Return the [x, y] coordinate for the center point of the cell that contains the specified text.  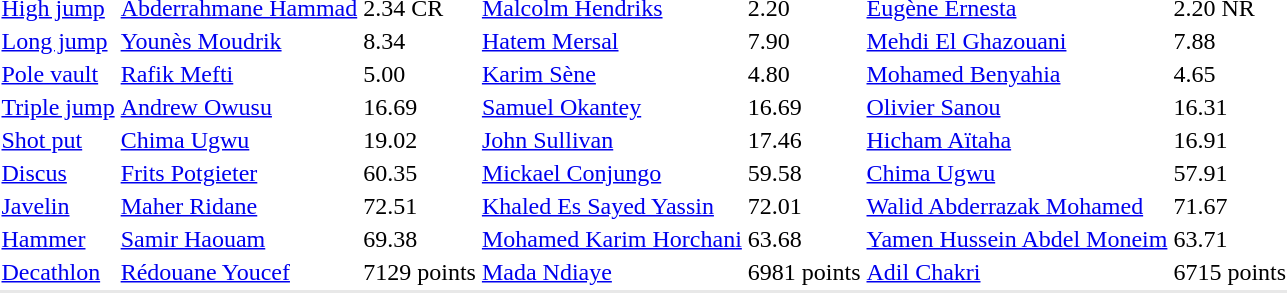
Younès Moudrik [239, 41]
Mickael Conjungo [612, 173]
Pole vault [58, 74]
72.01 [804, 206]
17.46 [804, 140]
63.68 [804, 239]
Mohamed Karim Horchani [612, 239]
8.34 [420, 41]
Long jump [58, 41]
Decathlon [58, 272]
6981 points [804, 272]
Mehdi El Ghazouani [1017, 41]
Mohamed Benyahia [1017, 74]
Adil Chakri [1017, 272]
Discus [58, 173]
Triple jump [58, 107]
Shot put [58, 140]
Rédouane Youcef [239, 272]
Samuel Okantey [612, 107]
Yamen Hussein Abdel Moneim [1017, 239]
5.00 [420, 74]
Hatem Mersal [612, 41]
Maher Ridane [239, 206]
4.80 [804, 74]
Mada Ndiaye [612, 272]
Khaled Es Sayed Yassin [612, 206]
Andrew Owusu [239, 107]
7.90 [804, 41]
72.51 [420, 206]
John Sullivan [612, 140]
Samir Haouam [239, 239]
Karim Sène [612, 74]
Frits Potgieter [239, 173]
19.02 [420, 140]
Hicham Aïtaha [1017, 140]
7129 points [420, 272]
60.35 [420, 173]
Rafik Mefti [239, 74]
Hammer [58, 239]
Olivier Sanou [1017, 107]
Javelin [58, 206]
69.38 [420, 239]
59.58 [804, 173]
Walid Abderrazak Mohamed [1017, 206]
